Identify which cell holds the provided text, then report its (X, Y) central coordinate. 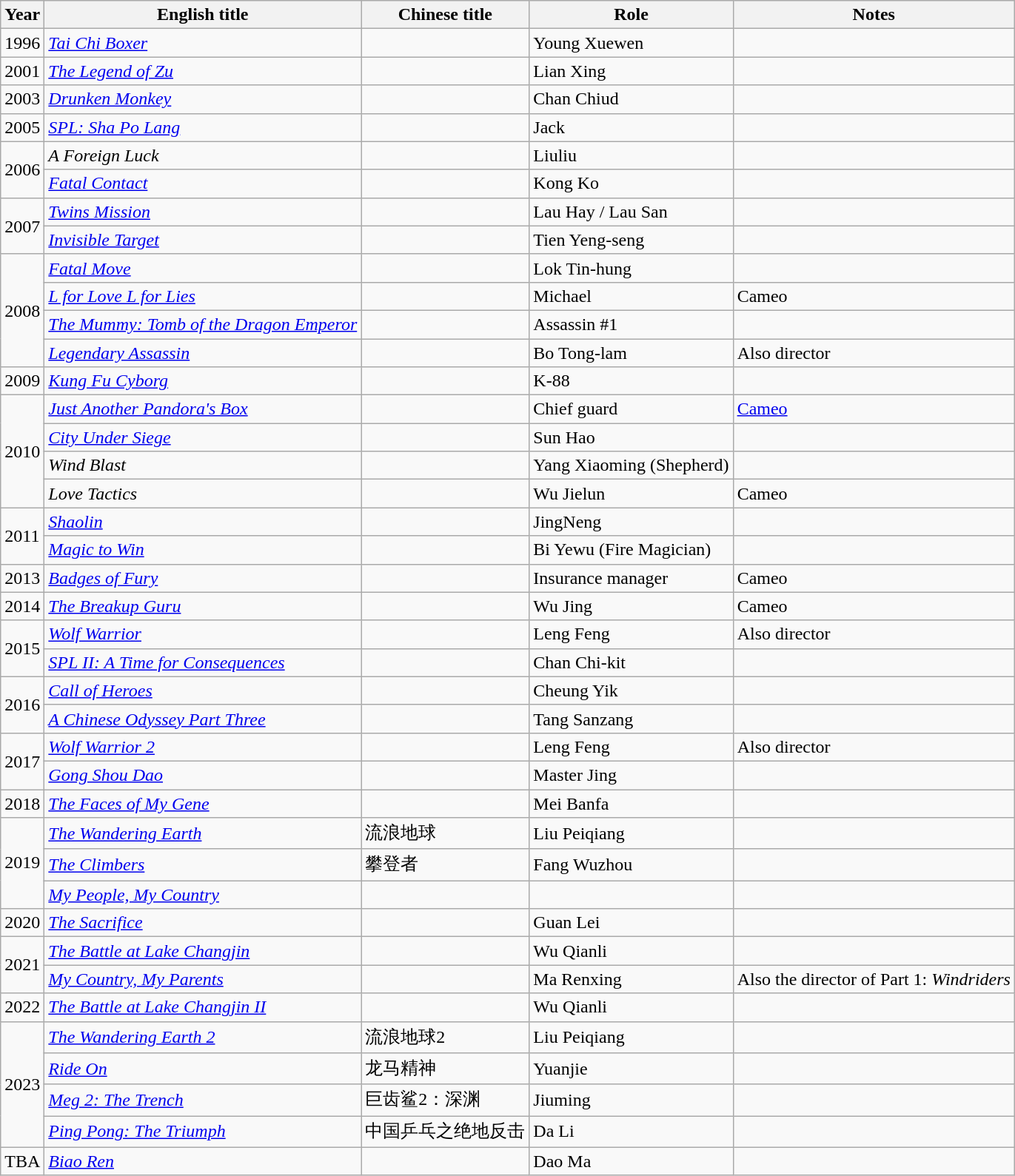
Dao Ma (631, 1161)
Tai Chi Boxer (203, 43)
A Foreign Luck (203, 155)
2010 (22, 451)
巨齿鲨2：深渊 (446, 1100)
2013 (22, 578)
Badges of Fury (203, 578)
Tang Sanzang (631, 719)
Fang Wuzhou (631, 864)
2007 (22, 226)
Love Tactics (203, 494)
Master Jing (631, 775)
Ride On (203, 1069)
My Country, My Parents (203, 979)
Shaolin (203, 522)
Mei Banfa (631, 803)
Lau Hay / Lau San (631, 212)
Year (22, 15)
Notes (874, 15)
The Climbers (203, 864)
The Wandering Earth 2 (203, 1038)
2011 (22, 536)
The Wandering Earth (203, 833)
Magic to Win (203, 550)
Meg 2: The Trench (203, 1100)
Wu Jing (631, 606)
Legendary Assassin (203, 353)
Da Li (631, 1132)
2019 (22, 863)
Drunken Monkey (203, 99)
Gong Shou Dao (203, 775)
Guan Lei (631, 923)
Michael (631, 296)
1996 (22, 43)
2022 (22, 1007)
2023 (22, 1084)
Bi Yewu (Fire Magician) (631, 550)
The Sacrifice (203, 923)
Liuliu (631, 155)
The Breakup Guru (203, 606)
A Chinese Odyssey Part Three (203, 719)
Chan Chi-kit (631, 662)
2021 (22, 965)
The Faces of My Gene (203, 803)
2003 (22, 99)
Kung Fu Cyborg (203, 381)
Invisible Target (203, 240)
JingNeng (631, 522)
Ping Pong: The Triumph (203, 1132)
Fatal Contact (203, 184)
流浪地球2 (446, 1038)
Cheung Yik (631, 691)
Bo Tong-lam (631, 353)
Sun Hao (631, 437)
2015 (22, 648)
Insurance manager (631, 578)
Wolf Warrior (203, 634)
Lian Xing (631, 71)
2009 (22, 381)
L for Love L for Lies (203, 296)
Wu Jielun (631, 494)
SPL II: A Time for Consequences (203, 662)
2016 (22, 705)
Call of Heroes (203, 691)
The Mummy: Tomb of the Dragon Emperor (203, 324)
2001 (22, 71)
SPL: Sha Po Lang (203, 127)
Biao Ren (203, 1161)
Chan Chiud (631, 99)
Young Xuewen (631, 43)
Jiuming (631, 1100)
Twins Mission (203, 212)
2014 (22, 606)
Yang Xiaoming (Shepherd) (631, 466)
Just Another Pandora's Box (203, 409)
Also the director of Part 1: Windriders (874, 979)
My People, My Country (203, 895)
2018 (22, 803)
中国乒乓之绝地反击 (446, 1132)
The Legend of Zu (203, 71)
Chinese title (446, 15)
English title (203, 15)
K-88 (631, 381)
Lok Tin-hung (631, 268)
2017 (22, 761)
Wolf Warrior 2 (203, 747)
City Under Siege (203, 437)
Assassin #1 (631, 324)
Jack (631, 127)
Role (631, 15)
2020 (22, 923)
流浪地球 (446, 833)
2006 (22, 169)
Chief guard (631, 409)
2005 (22, 127)
Kong Ko (631, 184)
Wind Blast (203, 466)
攀登者 (446, 864)
Yuanjie (631, 1069)
Ma Renxing (631, 979)
The Battle at Lake Changjin II (203, 1007)
2008 (22, 310)
Fatal Move (203, 268)
龙马精神 (446, 1069)
Tien Yeng-seng (631, 240)
The Battle at Lake Changjin (203, 951)
TBA (22, 1161)
